Determine the [X, Y] coordinate at the center of the cell enclosing the given text.  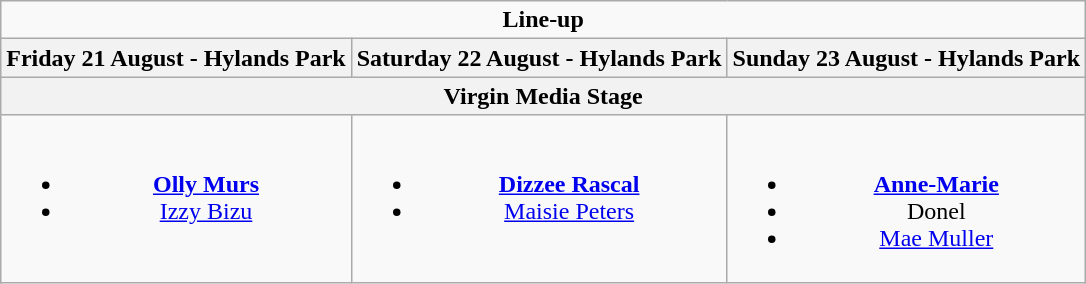
Olly MursIzzy Bizu [176, 198]
Friday 21 August - Hylands Park [176, 58]
Dizzee RascalMaisie Peters [539, 198]
Sunday 23 August - Hylands Park [906, 58]
Virgin Media Stage [544, 96]
Saturday 22 August - Hylands Park [539, 58]
Anne-MarieDonelMae Muller [906, 198]
Line-up [544, 20]
